Extract the (X, Y) coordinate from the center of the cell holding the provided text.  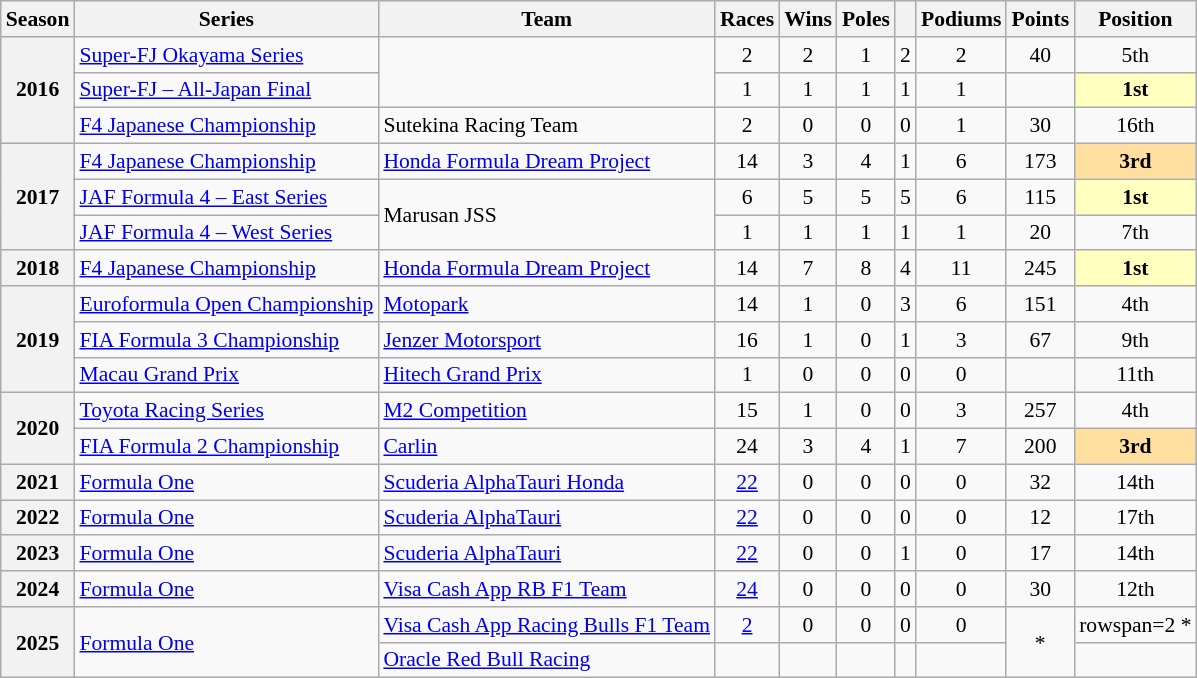
Carlin (546, 447)
M2 Competition (546, 411)
20 (1040, 233)
8 (866, 269)
* (1040, 642)
FIA Formula 3 Championship (226, 340)
Macau Grand Prix (226, 375)
JAF Formula 4 – East Series (226, 197)
Team (546, 19)
257 (1040, 411)
2019 (38, 340)
2021 (38, 482)
Wins (808, 19)
2022 (38, 518)
Points (1040, 19)
16th (1135, 126)
16 (747, 340)
15 (747, 411)
173 (1040, 162)
Motopark (546, 304)
Visa Cash App RB F1 Team (546, 589)
151 (1040, 304)
rowspan=2 * (1135, 625)
11 (962, 269)
9th (1135, 340)
JAF Formula 4 – West Series (226, 233)
Jenzer Motorsport (546, 340)
2016 (38, 90)
200 (1040, 447)
12 (1040, 518)
12th (1135, 589)
2023 (38, 554)
2018 (38, 269)
Toyota Racing Series (226, 411)
Scuderia AlphaTauri Honda (546, 482)
Super-FJ – All-Japan Final (226, 90)
Races (747, 19)
Marusan JSS (546, 214)
40 (1040, 55)
FIA Formula 2 Championship (226, 447)
Hitech Grand Prix (546, 375)
115 (1040, 197)
2017 (38, 198)
2024 (38, 589)
Oracle Red Bull Racing (546, 660)
Season (38, 19)
Podiums (962, 19)
11th (1135, 375)
5th (1135, 55)
Position (1135, 19)
17th (1135, 518)
Poles (866, 19)
Euroformula Open Championship (226, 304)
17 (1040, 554)
Super-FJ Okayama Series (226, 55)
67 (1040, 340)
245 (1040, 269)
Sutekina Racing Team (546, 126)
2025 (38, 642)
7th (1135, 233)
Visa Cash App Racing Bulls F1 Team (546, 625)
2020 (38, 428)
32 (1040, 482)
Series (226, 19)
